Pinpoint the cell where the given text exists, returning its (x, y) midpoint coordinate. 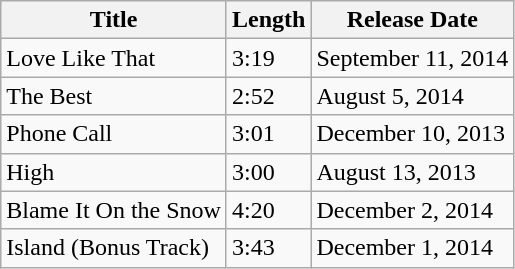
August 5, 2014 (412, 96)
2:52 (268, 96)
December 1, 2014 (412, 248)
August 13, 2013 (412, 172)
Length (268, 20)
4:20 (268, 210)
3:00 (268, 172)
Title (114, 20)
Island (Bonus Track) (114, 248)
December 2, 2014 (412, 210)
Love Like That (114, 58)
September 11, 2014 (412, 58)
3:01 (268, 134)
3:19 (268, 58)
Phone Call (114, 134)
Blame It On the Snow (114, 210)
High (114, 172)
The Best (114, 96)
December 10, 2013 (412, 134)
3:43 (268, 248)
Release Date (412, 20)
